Locate the cell with the specified text and output its (X, Y) center coordinate. 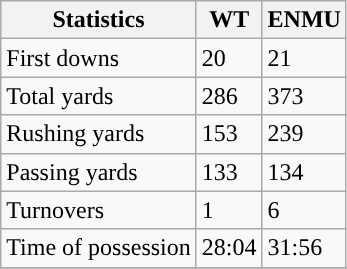
Rushing yards (99, 134)
ENMU (304, 20)
239 (304, 134)
First downs (99, 58)
286 (229, 96)
373 (304, 96)
1 (229, 210)
134 (304, 172)
28:04 (229, 248)
Statistics (99, 20)
Passing yards (99, 172)
Turnovers (99, 210)
133 (229, 172)
20 (229, 58)
6 (304, 210)
21 (304, 58)
153 (229, 134)
31:56 (304, 248)
WT (229, 20)
Total yards (99, 96)
Time of possession (99, 248)
